For the text-containing cell, return its midpoint in [x, y] coordinate format. 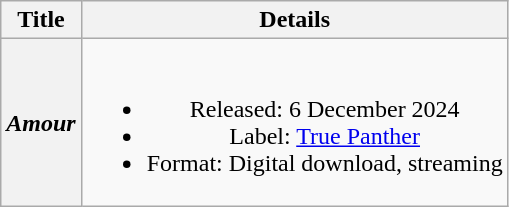
Title [41, 20]
Amour [41, 122]
Details [294, 20]
Released: 6 December 2024Label: True PantherFormat: Digital download, streaming [294, 122]
